Determine the [X, Y] coordinate at the center of the cell enclosing the given text.  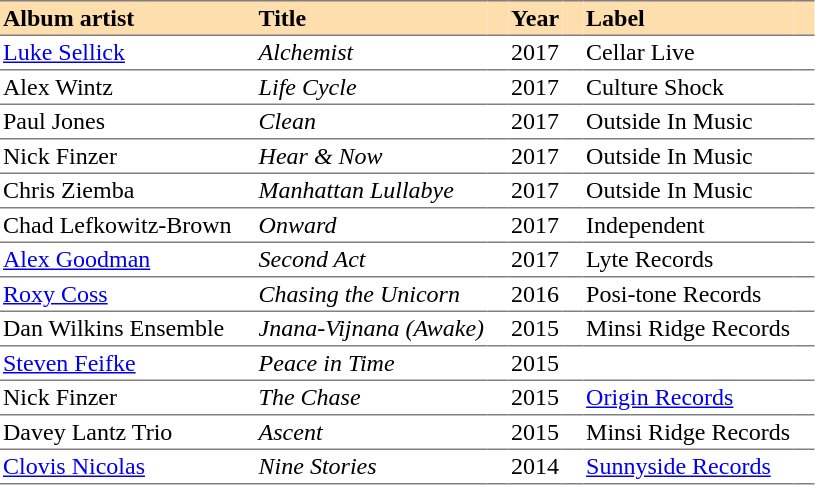
Luke Sellick [118, 53]
Manhattan Lullabye [372, 191]
Paul Jones [118, 122]
Clovis Nicolas [118, 467]
Second Act [372, 260]
Alex Wintz [118, 87]
Steven Feifke [118, 363]
Chad Lefkowitz-Brown [118, 225]
Culture Shock [688, 87]
Year [535, 18]
Album artist [118, 18]
Ascent [372, 433]
Peace in Time [372, 363]
Onward [372, 225]
Davey Lantz Trio [118, 433]
Roxy Coss [118, 295]
Label [688, 18]
Independent [688, 225]
Origin Records [688, 398]
Posi-tone Records [688, 295]
Chris Ziemba [118, 191]
Dan Wilkins Ensemble [118, 329]
Cellar Live [688, 53]
Jnana-Vijnana (Awake) [372, 329]
Lyte Records [688, 260]
Hear & Now [372, 157]
2016 [535, 295]
Nine Stories [372, 467]
Life Cycle [372, 87]
Chasing the Unicorn [372, 295]
Clean [372, 122]
The Chase [372, 398]
Sunnyside Records [688, 467]
2014 [535, 467]
Alex Goodman [118, 260]
Alchemist [372, 53]
Title [372, 18]
